Identify which cell holds the provided text, then report its (x, y) central coordinate. 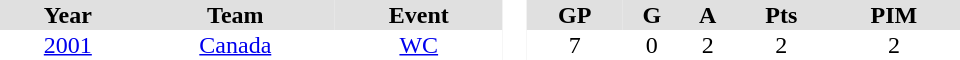
7 (574, 45)
Pts (782, 15)
2001 (68, 45)
Year (68, 15)
WC (419, 45)
Canada (236, 45)
A (708, 15)
Team (236, 15)
Event (419, 15)
PIM (894, 15)
GP (574, 15)
0 (652, 45)
G (652, 15)
